Capture the cell that displays the provided text and extract its (X, Y) central coordinate. 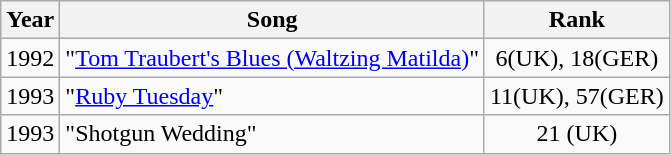
Song (272, 20)
Rank (576, 20)
"Tom Traubert's Blues (Waltzing Matilda)" (272, 58)
"Shotgun Wedding" (272, 134)
Year (30, 20)
"Ruby Tuesday" (272, 96)
11(UK), 57(GER) (576, 96)
21 (UK) (576, 134)
1992 (30, 58)
6(UK), 18(GER) (576, 58)
